Return (X, Y) of the center of cell containing provided text 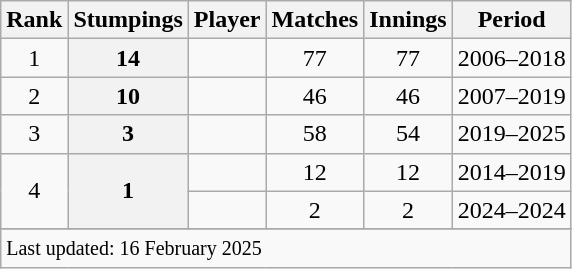
Innings (408, 20)
Last updated: 16 February 2025 (286, 248)
Period (512, 20)
Rank (34, 20)
54 (408, 134)
2007–2019 (512, 96)
2014–2019 (512, 172)
2006–2018 (512, 58)
58 (315, 134)
Stumpings (128, 20)
Player (227, 20)
2024–2024 (512, 210)
14 (128, 58)
4 (34, 191)
10 (128, 96)
Matches (315, 20)
2019–2025 (512, 134)
